Search for the cell housing the specified text and yield its (x, y) center coordinate. 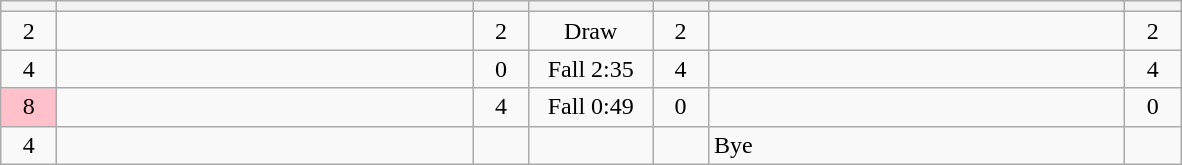
Fall 0:49 (591, 107)
Draw (591, 31)
Bye (917, 145)
8 (29, 107)
Fall 2:35 (591, 69)
